Output the (X, Y) coordinate of the center of the cell containing the given text.  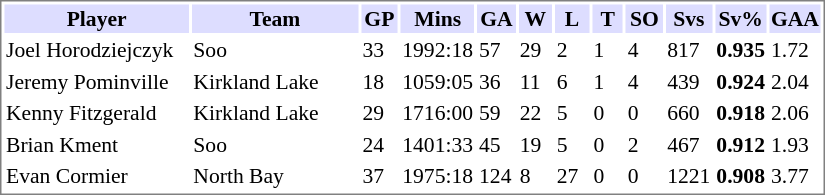
2.06 (794, 113)
36 (497, 82)
1716:00 (438, 113)
8 (535, 176)
33 (380, 50)
817 (689, 50)
0.935 (741, 50)
3.77 (794, 176)
1.93 (794, 144)
SO (644, 18)
Svs (689, 18)
W (535, 18)
North Bay (275, 176)
22 (535, 113)
2.04 (794, 82)
45 (497, 144)
124 (497, 176)
Mins (438, 18)
19 (535, 144)
Player (96, 18)
GP (380, 18)
1.72 (794, 50)
6 (572, 82)
467 (689, 144)
Jeremy Pominville (96, 82)
L (572, 18)
27 (572, 176)
24 (380, 144)
1059:05 (438, 82)
GAA (794, 18)
1975:18 (438, 176)
Joel Horodziejczyk (96, 50)
Brian Kment (96, 144)
18 (380, 82)
1992:18 (438, 50)
T (608, 18)
Kenny Fitzgerald (96, 113)
1401:33 (438, 144)
439 (689, 82)
Team (275, 18)
Sv% (741, 18)
59 (497, 113)
0.908 (741, 176)
GA (497, 18)
Evan Cormier (96, 176)
660 (689, 113)
0.924 (741, 82)
37 (380, 176)
0.912 (741, 144)
1221 (689, 176)
0.918 (741, 113)
57 (497, 50)
11 (535, 82)
